Determine the [x, y] coordinate at the center of the cell enclosing the given text.  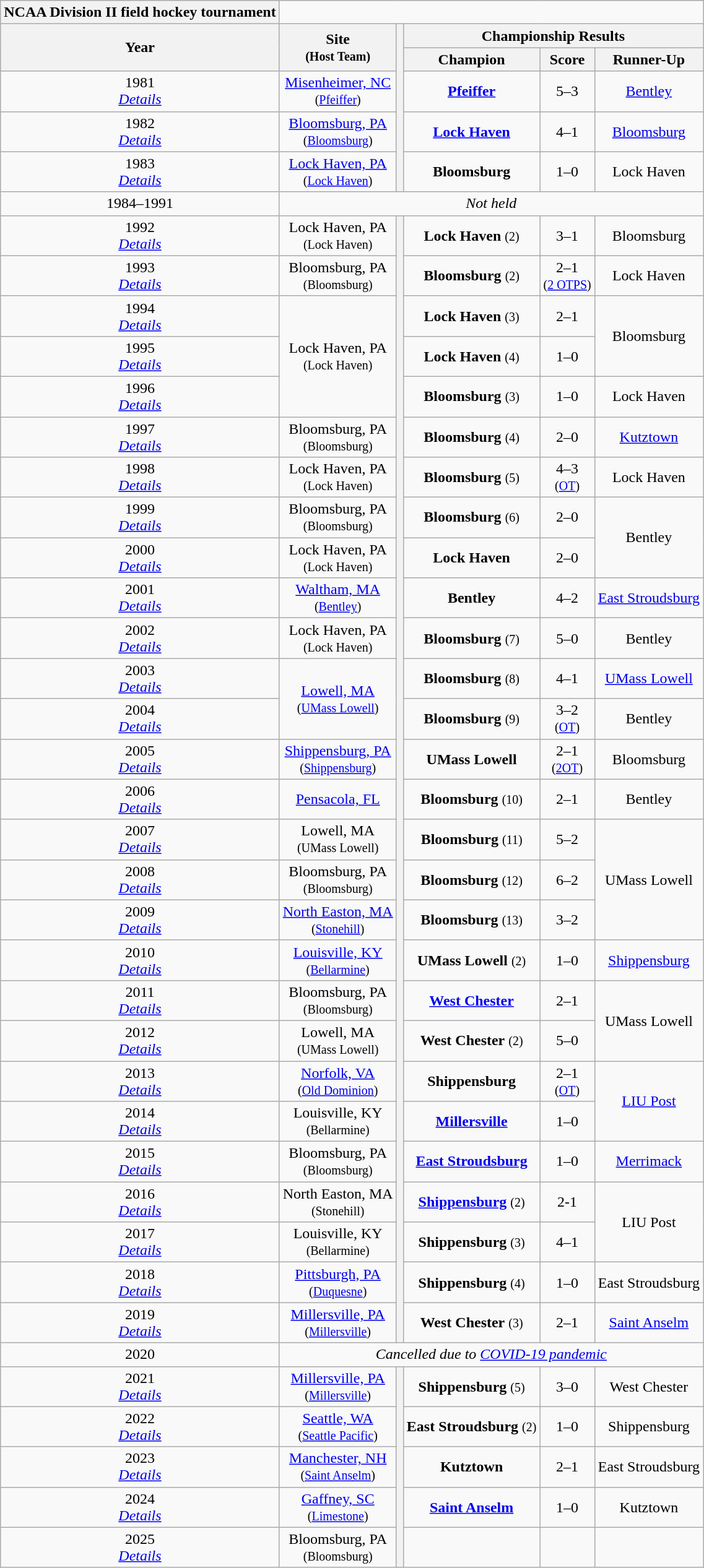
2023Details [140, 1467]
1982Details [140, 131]
Norfolk, VA(Old Dominion) [338, 1080]
Shippensburg (4) [472, 1282]
Bloomsburg (13) [472, 920]
2025Details [140, 1547]
West Chester (2) [472, 1041]
2017Details [140, 1243]
East Stroudsburg (2) [472, 1427]
Score [567, 59]
1999Details [140, 517]
2013Details [140, 1080]
2001Details [140, 598]
Lock Haven (4) [472, 356]
6–2 [567, 880]
2006Details [140, 799]
4–3(OT) [567, 478]
2008Details [140, 880]
Site(Host Team) [338, 48]
Seattle, WA(Seattle Pacific) [338, 1427]
5–2 [567, 839]
Misenheimer, NC(Pfeiffer) [338, 92]
2015Details [140, 1162]
4–2 [567, 598]
2000Details [140, 558]
Bloomsburg (9) [472, 719]
1997Details [140, 437]
Shippensburg (2) [472, 1202]
Championship Results [553, 36]
2016Details [140, 1202]
2014Details [140, 1121]
3–1 [567, 235]
2–1(2OT) [567, 759]
2022Details [140, 1427]
Bloomsburg (10) [472, 799]
Bloomsburg (4) [472, 437]
2003Details [140, 678]
2011Details [140, 1000]
1995Details [140, 356]
Pfeiffer [472, 92]
Millersville [472, 1121]
Lock Haven (2) [472, 235]
Shippensburg, PA(Shippensburg) [338, 759]
2020 [140, 1355]
Cancelled due to COVID-19 pandemic [491, 1355]
Bloomsburg (3) [472, 396]
1993Details [140, 276]
Not held [491, 204]
3–0 [567, 1386]
1983Details [140, 172]
Pensacola, FL [338, 799]
Lock Haven (3) [472, 316]
1981Details [140, 92]
West Chester (3) [472, 1323]
Pittsburgh, PA(Duquesne) [338, 1282]
1984–1991 [140, 204]
Shippensburg (3) [472, 1243]
UMass Lowell (2) [472, 960]
3–2 [567, 920]
5–3 [567, 92]
2005Details [140, 759]
2024Details [140, 1507]
2002Details [140, 639]
2021Details [140, 1386]
1992Details [140, 235]
Waltham, MA(Bentley) [338, 598]
Bloomsburg (2) [472, 276]
Gaffney, SC(Limestone) [338, 1507]
2009Details [140, 920]
Shippensburg (5) [472, 1386]
Merrimack [649, 1162]
2018Details [140, 1282]
Bloomsburg (7) [472, 639]
2–1(OT) [567, 1080]
Bloomsburg (5) [472, 478]
Bloomsburg (8) [472, 678]
NCAA Division II field hockey tournament [140, 12]
Runner-Up [649, 59]
2012Details [140, 1041]
Bloomsburg (11) [472, 839]
Bloomsburg (6) [472, 517]
1994Details [140, 316]
2007Details [140, 839]
Manchester, NH(Saint Anselm) [338, 1467]
2–1(2 OTPS) [567, 276]
2010Details [140, 960]
1998Details [140, 478]
2004Details [140, 719]
Year [140, 48]
Champion [472, 59]
3–2(OT) [567, 719]
Bloomsburg (12) [472, 880]
2019Details [140, 1323]
2-1 [567, 1202]
1996Details [140, 396]
